Determine the (X, Y) coordinate at the center of the cell enclosing the given text.  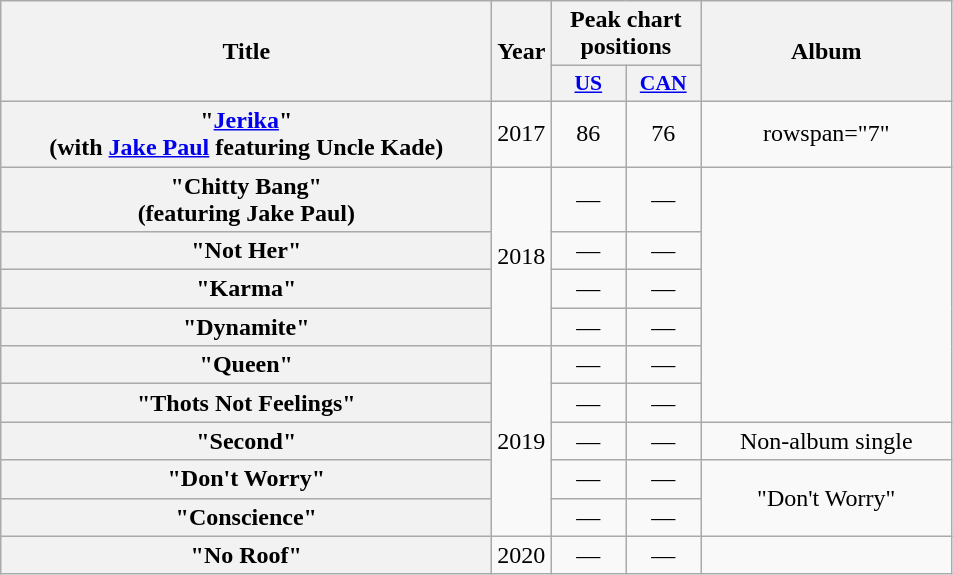
"Dynamite" (246, 327)
2017 (522, 134)
"Not Her" (246, 251)
Peak chart positions (626, 34)
Non-album single (826, 441)
Album (826, 52)
"No Roof" (246, 555)
76 (664, 134)
2020 (522, 555)
"Karma" (246, 289)
Title (246, 52)
"Queen" (246, 365)
2018 (522, 256)
"Second" (246, 441)
2019 (522, 441)
"Conscience" (246, 517)
rowspan="7" (826, 134)
86 (588, 134)
CAN (664, 84)
"Chitty Bang"(featuring Jake Paul) (246, 198)
US (588, 84)
Year (522, 52)
"Thots Not Feelings" (246, 403)
"Jerika"(with Jake Paul featuring Uncle Kade) (246, 134)
